Capture the cell that displays the provided text and extract its (X, Y) central coordinate. 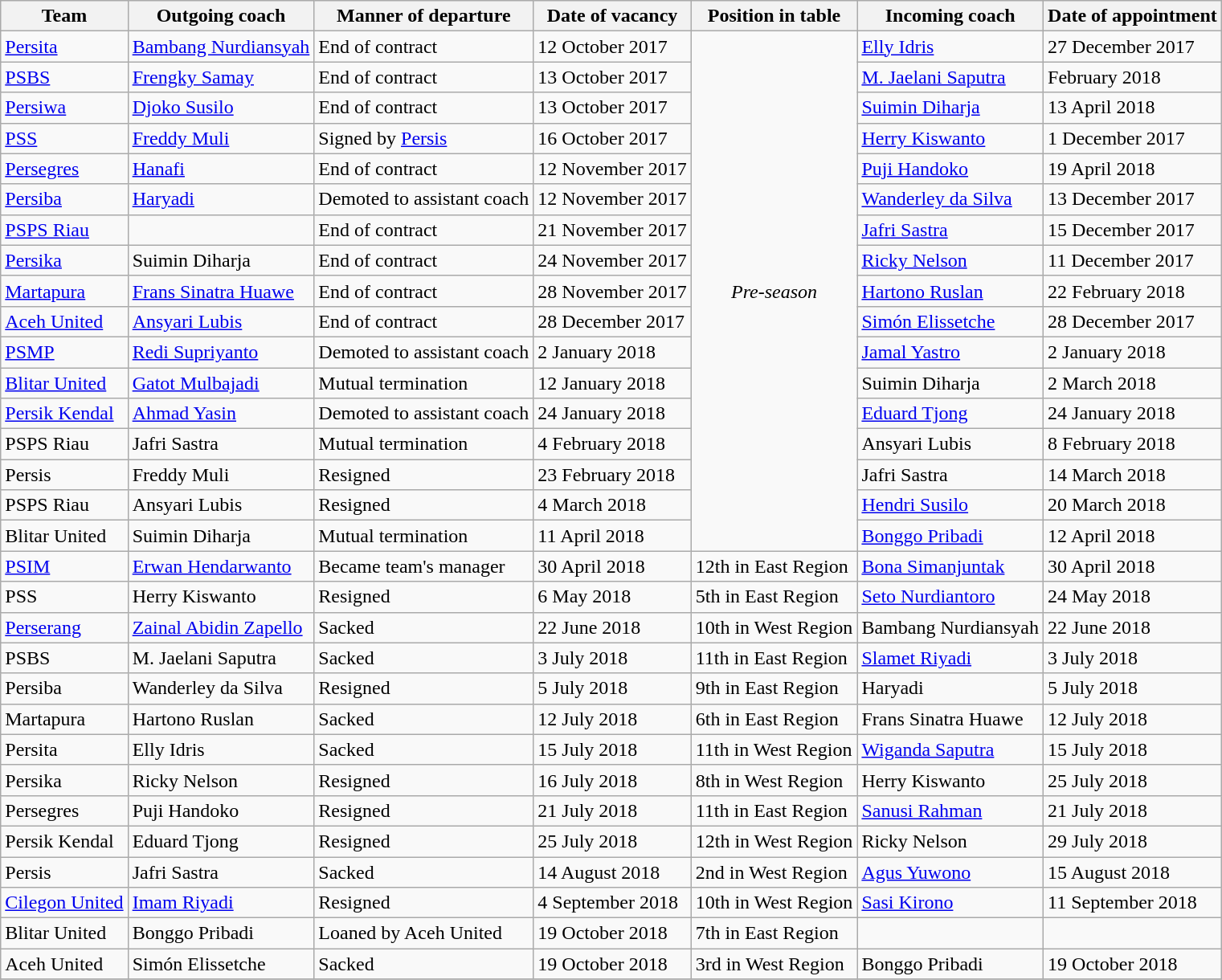
Sanusi Rahman (950, 811)
Zainal Abidin Zapello (221, 627)
14 August 2018 (612, 872)
7th in East Region (774, 933)
Slamet Riyadi (950, 658)
Hanafi (221, 169)
Djoko Susilo (221, 108)
2nd in West Region (774, 872)
11 April 2018 (612, 536)
24 May 2018 (1133, 597)
Team (64, 16)
6th in East Region (774, 719)
4 September 2018 (612, 903)
Incoming coach (950, 16)
Gatot Mulbajadi (221, 383)
12 October 2017 (612, 47)
4 February 2018 (612, 444)
2 March 2018 (1133, 383)
Persiwa (64, 108)
Bona Simanjuntak (950, 566)
Redi Supriyanto (221, 352)
28 November 2017 (612, 291)
Cilegon United (64, 903)
Sasi Kirono (950, 903)
Date of vacancy (612, 16)
13 December 2017 (1133, 199)
February 2018 (1133, 77)
Date of appointment (1133, 16)
12 April 2018 (1133, 536)
Frengky Samay (221, 77)
3rd in West Region (774, 964)
11 December 2017 (1133, 260)
12th in West Region (774, 841)
20 March 2018 (1133, 505)
Loaned by Aceh United (424, 933)
12 January 2018 (612, 383)
Erwan Hendarwanto (221, 566)
4 March 2018 (612, 505)
29 July 2018 (1133, 841)
PSIM (64, 566)
Outgoing coach (221, 16)
27 December 2017 (1133, 47)
16 October 2017 (612, 138)
Imam Riyadi (221, 903)
Seto Nurdiantoro (950, 597)
12th in East Region (774, 566)
15 December 2017 (1133, 230)
8 February 2018 (1133, 444)
Ahmad Yasin (221, 414)
11th in West Region (774, 749)
14 March 2018 (1133, 475)
21 November 2017 (612, 230)
13 April 2018 (1133, 108)
22 February 2018 (1133, 291)
16 July 2018 (612, 780)
Became team's manager (424, 566)
9th in East Region (774, 688)
Hendri Susilo (950, 505)
5th in East Region (774, 597)
Manner of departure (424, 16)
Perserang (64, 627)
15 August 2018 (1133, 872)
6 May 2018 (612, 597)
11 September 2018 (1133, 903)
19 April 2018 (1133, 169)
PSMP (64, 352)
Signed by Persis (424, 138)
23 February 2018 (612, 475)
Agus Yuwono (950, 872)
1 December 2017 (1133, 138)
Pre-season (774, 291)
8th in West Region (774, 780)
24 November 2017 (612, 260)
Wiganda Saputra (950, 749)
Position in table (774, 16)
Jamal Yastro (950, 352)
